Pinpoint the cell where the given text exists, returning its [x, y] midpoint coordinate. 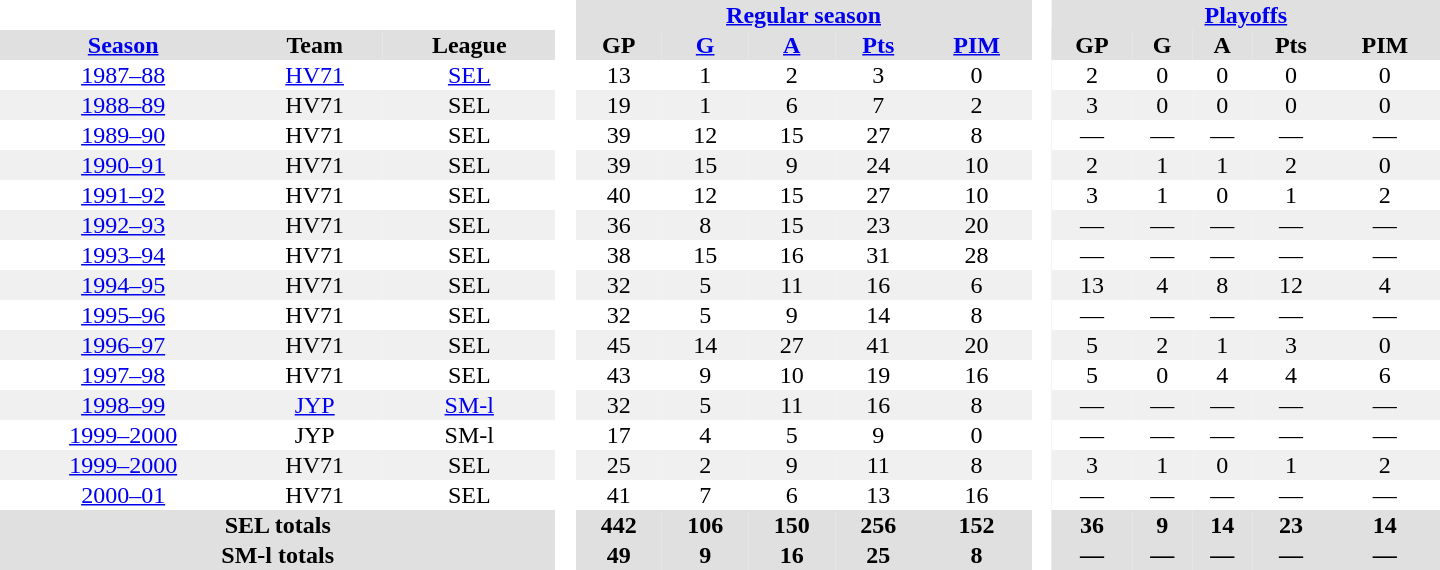
1995–96 [123, 315]
1987–88 [123, 75]
1991–92 [123, 195]
2000–01 [123, 495]
1997–98 [123, 375]
152 [977, 525]
45 [618, 345]
43 [618, 375]
40 [618, 195]
28 [977, 255]
Regular season [803, 15]
1989–90 [123, 135]
256 [878, 525]
SEL totals [278, 525]
1996–97 [123, 345]
1998–99 [123, 405]
17 [618, 435]
1992–93 [123, 225]
31 [878, 255]
1993–94 [123, 255]
Season [123, 45]
49 [618, 555]
SM-l totals [278, 555]
1988–89 [123, 105]
League [469, 45]
106 [706, 525]
Team [314, 45]
24 [878, 165]
38 [618, 255]
150 [792, 525]
1994–95 [123, 285]
Playoffs [1246, 15]
442 [618, 525]
1990–91 [123, 165]
